From the cell containing the given text, extract its center point as (X, Y) coordinate. 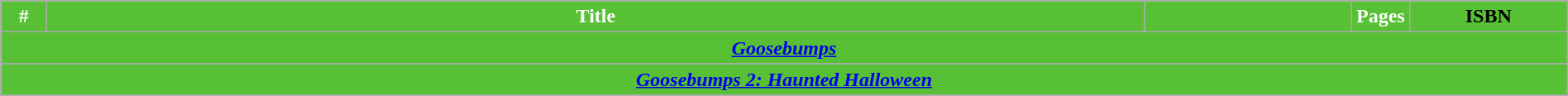
Title (595, 17)
Pages (1380, 17)
Goosebumps (784, 48)
Goosebumps 2: Haunted Halloween (784, 79)
ISBN (1489, 17)
# (24, 17)
